Identify which cell holds the provided text, then report its (x, y) central coordinate. 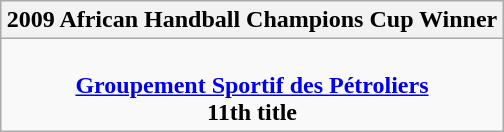
Groupement Sportif des Pétroliers11th title (252, 85)
2009 African Handball Champions Cup Winner (252, 20)
